Determine the (x, y) coordinate at the center of the cell enclosing the given text.  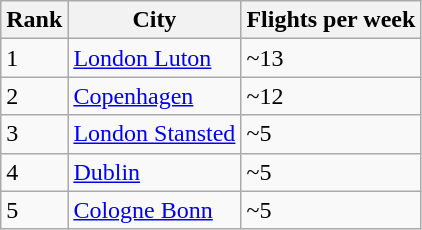
5 (34, 210)
2 (34, 96)
Flights per week (331, 20)
Cologne Bonn (154, 210)
Copenhagen (154, 96)
Dublin (154, 172)
~12 (331, 96)
3 (34, 134)
London Luton (154, 58)
London Stansted (154, 134)
~13 (331, 58)
4 (34, 172)
1 (34, 58)
Rank (34, 20)
City (154, 20)
